Provide the [X, Y] coordinate of the cell's center where the given text is located.  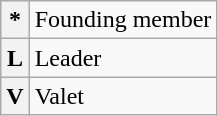
Founding member [123, 20]
Valet [123, 96]
* [15, 20]
L [15, 58]
V [15, 96]
Leader [123, 58]
